Extract the [x, y] coordinate from the center of the cell holding the provided text.  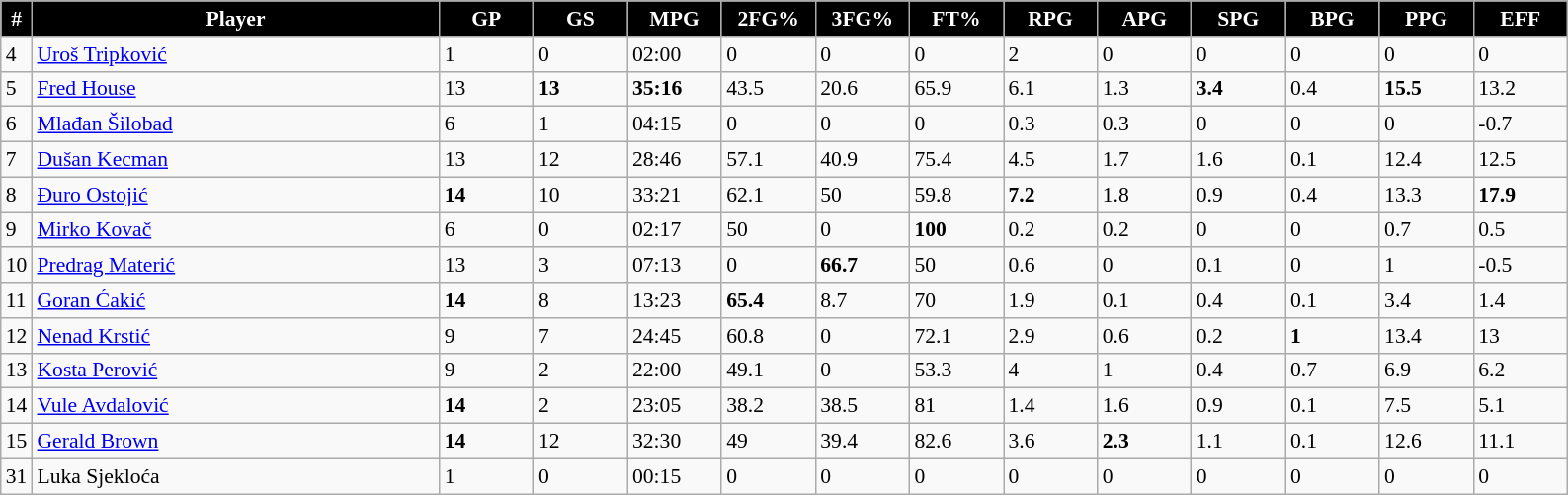
Nenad Krstić [235, 336]
# [17, 19]
APG [1144, 19]
3FG% [862, 19]
20.6 [862, 89]
22:00 [674, 371]
24:45 [674, 336]
5.1 [1520, 406]
Dušan Kecman [235, 160]
04:15 [674, 124]
SPG [1239, 19]
Uroš Tripković [235, 54]
2.9 [1051, 336]
28:46 [674, 160]
11.1 [1520, 442]
13:23 [674, 300]
1.8 [1144, 195]
GS [581, 19]
6.2 [1520, 371]
-0.5 [1520, 266]
70 [956, 300]
07:13 [674, 266]
7.5 [1427, 406]
Đuro Ostojić [235, 195]
33:21 [674, 195]
57.1 [769, 160]
66.7 [862, 266]
38.2 [769, 406]
11 [17, 300]
Mirko Kovač [235, 230]
Fred House [235, 89]
Gerald Brown [235, 442]
4.5 [1051, 160]
3.6 [1051, 442]
49.1 [769, 371]
65.9 [956, 89]
7.2 [1051, 195]
40.9 [862, 160]
15.5 [1427, 89]
15 [17, 442]
3 [581, 266]
35:16 [674, 89]
1.1 [1239, 442]
59.8 [956, 195]
Kosta Perović [235, 371]
Vule Avdalović [235, 406]
Goran Ćakić [235, 300]
43.5 [769, 89]
GP [486, 19]
75.4 [956, 160]
6.1 [1051, 89]
Predrag Materić [235, 266]
12.4 [1427, 160]
39.4 [862, 442]
FT% [956, 19]
PPG [1427, 19]
31 [17, 476]
-0.7 [1520, 124]
62.1 [769, 195]
81 [956, 406]
32:30 [674, 442]
17.9 [1520, 195]
72.1 [956, 336]
1.7 [1144, 160]
0.5 [1520, 230]
65.4 [769, 300]
6.9 [1427, 371]
EFF [1520, 19]
02:00 [674, 54]
1.9 [1051, 300]
1.3 [1144, 89]
BPG [1332, 19]
13.2 [1520, 89]
8.7 [862, 300]
13.4 [1427, 336]
Luka Sjekloća [235, 476]
2.3 [1144, 442]
Player [235, 19]
38.5 [862, 406]
49 [769, 442]
23:05 [674, 406]
82.6 [956, 442]
60.8 [769, 336]
53.3 [956, 371]
2FG% [769, 19]
12.6 [1427, 442]
Mlađan Šilobad [235, 124]
100 [956, 230]
5 [17, 89]
13.3 [1427, 195]
MPG [674, 19]
00:15 [674, 476]
02:17 [674, 230]
12.5 [1520, 160]
RPG [1051, 19]
